Provide the (x, y) coordinate of the cell's center where the given text is located.  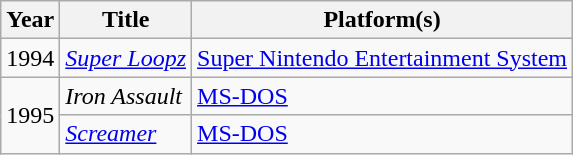
Screamer (126, 134)
1994 (30, 58)
Super Nintendo Entertainment System (382, 58)
Year (30, 20)
Platform(s) (382, 20)
Super Loopz (126, 58)
1995 (30, 115)
Iron Assault (126, 96)
Title (126, 20)
